From the cell containing the given text, extract its center point as (X, Y) coordinate. 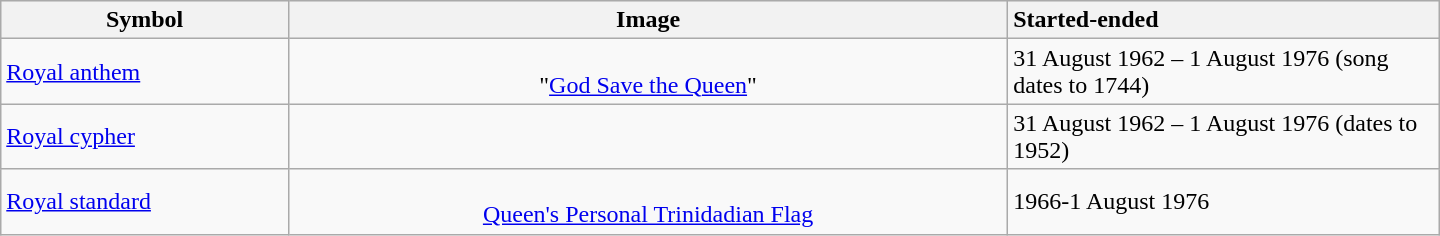
"God Save the Queen" (648, 72)
Image (648, 20)
Royal standard (145, 202)
Queen's Personal Trinidadian Flag (648, 202)
Started-ended (1224, 20)
31 August 1962 – 1 August 1976 (song dates to 1744) (1224, 72)
Royal anthem (145, 72)
Symbol (145, 20)
Royal cypher (145, 136)
1966-1 August 1976 (1224, 202)
31 August 1962 – 1 August 1976 (dates to 1952) (1224, 136)
